Return [X, Y] of the center of cell containing provided text 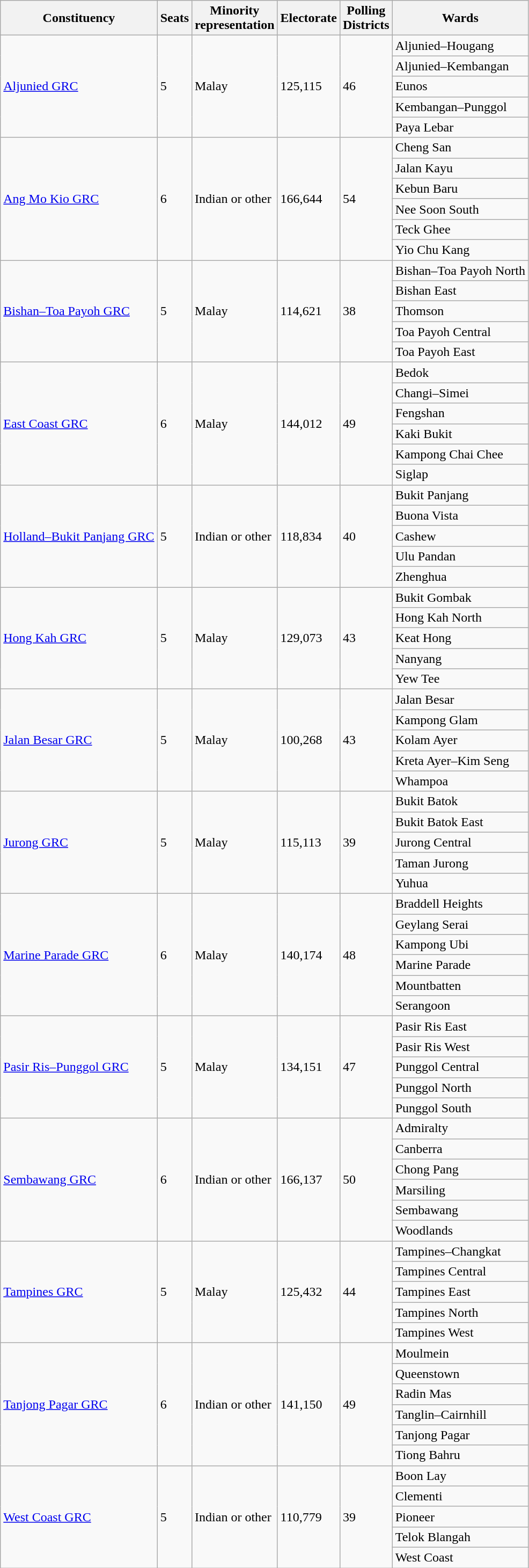
Braddell Heights [460, 903]
Punggol South [460, 1108]
West Coast GRC [79, 1516]
46 [366, 86]
Bishan–Toa Payoh North [460, 270]
Marsiling [460, 1190]
Bishan East [460, 291]
125,432 [308, 1292]
Tampines GRC [79, 1292]
Tampines West [460, 1333]
Pasir Ris–Punggol GRC [79, 1067]
114,621 [308, 311]
Buona Vista [460, 515]
East Coast GRC [79, 424]
Pioneer [460, 1516]
Clementi [460, 1496]
Toa Payoh East [460, 352]
Hong Kah GRC [79, 638]
Teck Ghee [460, 229]
Jurong GRC [79, 842]
Queenstown [460, 1374]
Bukit Panjang [460, 495]
118,834 [308, 536]
Bedok [460, 373]
Bukit Gombak [460, 597]
54 [366, 199]
Hong Kah North [460, 618]
Geylang Serai [460, 924]
125,115 [308, 86]
Canberra [460, 1149]
140,174 [308, 954]
Yio Chu Kang [460, 250]
Toa Payoh Central [460, 332]
Kreta Ayer–Kim Seng [460, 761]
Cashew [460, 536]
Marine Parade [460, 965]
141,150 [308, 1404]
Tiong Bahru [460, 1455]
Mountbatten [460, 986]
Admiralty [460, 1128]
Jalan Besar GRC [79, 740]
134,151 [308, 1067]
40 [366, 536]
166,644 [308, 199]
Jurong Central [460, 842]
Taman Jurong [460, 863]
Pasir Ris East [460, 1026]
Tanjong Pagar [460, 1435]
129,073 [308, 638]
38 [366, 311]
Minorityrepresentation [235, 18]
Thomson [460, 311]
Wards [460, 18]
48 [366, 954]
Aljunied–Hougang [460, 46]
Kolam Ayer [460, 740]
Ulu Pandan [460, 556]
115,113 [308, 842]
Tampines–Changkat [460, 1251]
Kebun Baru [460, 188]
Tanjong Pagar GRC [79, 1404]
Tampines North [460, 1312]
Zhenghua [460, 577]
Cheng San [460, 148]
110,779 [308, 1516]
Jalan Kayu [460, 168]
Boon Lay [460, 1476]
Marine Parade GRC [79, 954]
PollingDistricts [366, 18]
Nanyang [460, 659]
Ang Mo Kio GRC [79, 199]
Punggol Central [460, 1067]
Bukit Batok East [460, 822]
Tampines Central [460, 1272]
Keat Hong [460, 638]
Bukit Batok [460, 801]
Punggol North [460, 1088]
Yew Tee [460, 679]
Telok Blangah [460, 1537]
Radin Mas [460, 1394]
Yuhua [460, 883]
Siglap [460, 475]
Pasir Ris West [460, 1047]
Aljunied–Kembangan [460, 66]
Changi–Simei [460, 393]
Sembawang [460, 1210]
Tampines East [460, 1292]
100,268 [308, 740]
Kaki Bukit [460, 434]
Holland–Bukit Panjang GRC [79, 536]
Tanglin–Cairnhill [460, 1414]
144,012 [308, 424]
Serangoon [460, 1006]
Chong Pang [460, 1169]
Woodlands [460, 1230]
Jalan Besar [460, 699]
44 [366, 1292]
Seats [174, 18]
Nee Soon South [460, 209]
Kampong Chai Chee [460, 454]
Eunos [460, 86]
West Coast [460, 1557]
Whampoa [460, 781]
47 [366, 1067]
Bishan–Toa Payoh GRC [79, 311]
Kampong Ubi [460, 945]
Kembangan–Punggol [460, 107]
Aljunied GRC [79, 86]
Sembawang GRC [79, 1179]
Constituency [79, 18]
166,137 [308, 1179]
50 [366, 1179]
Moulmein [460, 1353]
Fengshan [460, 413]
Kampong Glam [460, 720]
Paya Lebar [460, 127]
Electorate [308, 18]
